Return [X, Y] of the center of cell containing provided text 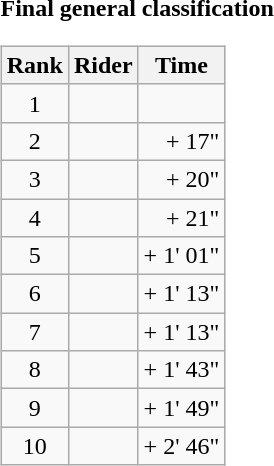
Rank [34, 65]
+ 1' 01" [182, 256]
+ 1' 49" [182, 408]
Rider [103, 65]
10 [34, 446]
6 [34, 294]
+ 20" [182, 179]
2 [34, 141]
5 [34, 256]
8 [34, 370]
+ 17" [182, 141]
+ 1' 43" [182, 370]
+ 21" [182, 217]
7 [34, 332]
4 [34, 217]
Time [182, 65]
3 [34, 179]
+ 2' 46" [182, 446]
1 [34, 103]
9 [34, 408]
